Search for the cell housing the specified text and yield its [X, Y] center coordinate. 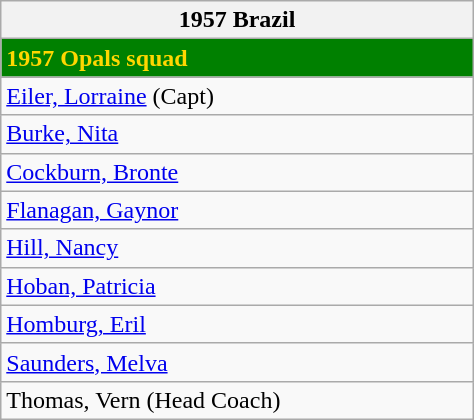
Flanagan, Gaynor [237, 210]
1957 Opals squad [237, 58]
Eiler, Lorraine (Capt) [237, 96]
Saunders, Melva [237, 362]
Thomas, Vern (Head Coach) [237, 400]
Hill, Nancy [237, 248]
Burke, Nita [237, 134]
Hoban, Patricia [237, 286]
1957 Brazil [237, 20]
Cockburn, Bronte [237, 172]
Homburg, Eril [237, 324]
